Detect which cell encompasses the target text, then output its (x, y) center coordinate. 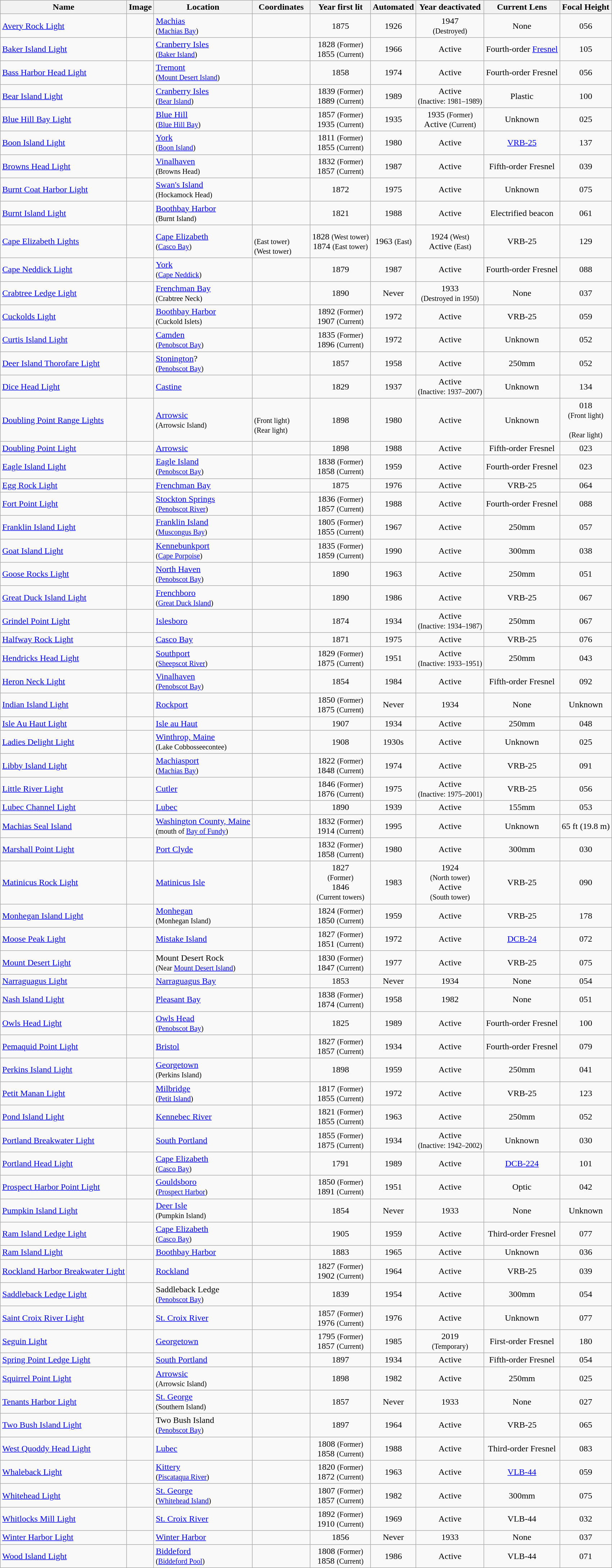
Active(Inactive: 1981–1989) (450, 96)
Electrified beacon (522, 213)
Portland Breakwater Light (64, 1140)
Georgetown(Perkins Island) (203, 1070)
Matinicus Isle (203, 883)
1995 (393, 826)
Blue Hill(Blue Hill Bay) (203, 120)
Boothbay Harbor(Burnt Island) (203, 213)
Spring Point Ledge Light (64, 1360)
Mistake Island (203, 939)
65 ft (19.8 m) (586, 826)
048 (586, 724)
Washington County, Maine(mouth of Bay of Fundy) (203, 826)
083 (586, 1448)
Frenchman Bay (203, 485)
Seguin Light (64, 1341)
Great Duck Island Light (64, 598)
Frenchman Bay(Crabtree Neck) (203, 293)
042 (586, 1187)
1857 (Former)1976 (Current) (340, 1317)
Active(Inactive: 1942–2002) (450, 1140)
1817 (Former)1855 (Current) (340, 1094)
1924(North tower)Active(South tower) (450, 883)
1827 (Former)1846 (Current towers) (340, 883)
Boon Island Light (64, 143)
Bear Island Light (64, 96)
064 (586, 485)
Grindel Point Light (64, 621)
1908 (340, 742)
123 (586, 1094)
West Quoddy Head Light (64, 1448)
1824 (Former)1850 (Current) (340, 916)
Pleasant Bay (203, 999)
Burnt Island Light (64, 213)
1855 (Former)1875 (Current) (340, 1140)
Monhegan(Monhegan Island) (203, 916)
1935 (Former)Active (Current) (450, 120)
Kennebunkport(Cape Porpoise) (203, 551)
Active(Inactive: 1975–2001) (450, 789)
DCB-24 (522, 939)
Rockport (203, 705)
076 (586, 639)
Pond Island Light (64, 1117)
Monhegan Island Light (64, 916)
Rockland (203, 1271)
1829 (Former)1875 (Current) (340, 658)
065 (586, 1425)
Plastic (522, 96)
Goat Island Light (64, 551)
038 (586, 551)
1969 (393, 1519)
Saddleback Ledge(Penobscot Bay) (203, 1294)
Stockton Springs(Penobscot River) (203, 504)
Saint Croix River Light (64, 1317)
Mount Desert Rock(Near Mount Desert Island) (203, 963)
1879 (340, 269)
Biddeford(Biddeford Pool) (203, 1556)
129 (586, 241)
Automated (393, 7)
Whitlocks Mill Light (64, 1519)
1924 (West)Active (East) (450, 241)
091 (586, 765)
1850 (Former)1891 (Current) (340, 1187)
1907 (340, 724)
1963 (East) (393, 241)
1858 (340, 73)
1874 (340, 621)
Blue Hill Bay Light (64, 120)
1807 (Former)1857 (Current) (340, 1495)
Whaleback Light (64, 1472)
043 (586, 658)
Machiasport(Machias Bay) (203, 765)
1839 (340, 1294)
092 (586, 682)
North Haven(Penobscot Bay) (203, 574)
Indian Island Light (64, 705)
1805 (Former)1855 (Current) (340, 527)
Eagle Island Light (64, 467)
041 (586, 1070)
Whitehead Light (64, 1495)
Isle Au Haut Light (64, 724)
Frenchboro(Great Duck Island) (203, 598)
Burnt Coat Harbor Light (64, 189)
Baker Island Light (64, 49)
Doubling Point Light (64, 448)
1821 (340, 213)
York(Cape Neddick) (203, 269)
1820 (Former)1872 (Current) (340, 1472)
Pemaquid Point Light (64, 1047)
Port Clyde (203, 850)
1965 (393, 1252)
1832 (Former)1914 (Current) (340, 826)
Ram Island Light (64, 1252)
Pumpkin Island Light (64, 1210)
1985 (393, 1341)
Bass Harbor Head Light (64, 73)
Avery Rock Light (64, 26)
1892 (Former)1910 (Current) (340, 1519)
DCB-224 (522, 1163)
1791 (340, 1163)
(East tower) (West tower) (281, 241)
1937 (393, 387)
Deer Isle(Pumpkin Island) (203, 1210)
Deer Island Thorofare Light (64, 364)
Matinicus Rock Light (64, 883)
1990 (393, 551)
1821 (Former)1855 (Current) (340, 1117)
Libby Island Light (64, 765)
Islesboro (203, 621)
Winter Harbor (203, 1537)
1829 (340, 387)
Vinalhaven(Penobscot Bay) (203, 682)
Ram Island Ledge Light (64, 1234)
Doubling Point Range Lights (64, 420)
Rockland Harbor Breakwater Light (64, 1271)
1984 (393, 682)
Casco Bay (203, 639)
York(Boon Island) (203, 143)
Ladies Delight Light (64, 742)
Browns Head Light (64, 166)
2019 (Temporary) (450, 1341)
036 (586, 1252)
Wood Island Light (64, 1556)
1828 (West tower)1874 (East tower) (340, 241)
1954 (393, 1294)
1933(Destroyed in 1950) (450, 293)
Cutler (203, 789)
1926 (393, 26)
1836 (Former)1857 (Current) (340, 504)
1827 (Former)1902 (Current) (340, 1271)
072 (586, 939)
1839 (Former)1889 (Current) (340, 96)
1856 (340, 1537)
Prospect Harbor Point Light (64, 1187)
Cranberry Isles(Bear Island) (203, 96)
Name (64, 7)
Mount Desert Light (64, 963)
Camden(Penobscot Bay) (203, 340)
Halfway Rock Light (64, 639)
1871 (340, 639)
1967 (393, 527)
Owls Head(Penobscot Bay) (203, 1023)
1822 (Former)1848 (Current) (340, 765)
Lubec Channel Light (64, 807)
Active(Inactive: 1934–1987) (450, 621)
Machias(Machias Bay) (203, 26)
Tenants Harbor Light (64, 1402)
1825 (340, 1023)
1853 (340, 981)
Boothbay Harbor(Cuckold Islets) (203, 317)
061 (586, 213)
Boothbay Harbor (203, 1252)
Cranberry Isles(Baker Island) (203, 49)
Castine (203, 387)
1930s (393, 742)
Bristol (203, 1047)
1827 (Former)1851 (Current) (340, 939)
134 (586, 387)
Current Lens (522, 7)
1935 (393, 120)
Arrowsic (203, 448)
1832 (Former)1857 (Current) (340, 166)
Eagle Island(Penobscot Bay) (203, 467)
1811 (Former)1855 (Current) (340, 143)
178 (586, 916)
Swan's Island(Hockamock Head) (203, 189)
Coordinates (281, 7)
Narraguagus Bay (203, 981)
Saddleback Ledge Light (64, 1294)
Vinalhaven(Browns Head) (203, 166)
Active(Inactive: 1937–2007) (450, 387)
Hendricks Head Light (64, 658)
053 (586, 807)
Cape Neddick Light (64, 269)
018 (Front light)(Rear light) (586, 420)
Kennebec River (203, 1117)
(Front light) (Rear light) (281, 420)
Kittery(Piscataqua River) (203, 1472)
Petit Manan Light (64, 1094)
Year deactivated (450, 7)
079 (586, 1047)
Little River Light (64, 789)
Franklin Island(Muscongus Bay) (203, 527)
Egg Rock Light (64, 485)
Two Bush Island(Penobscot Bay) (203, 1425)
Optic (522, 1187)
1827 (Former)1857 (Current) (340, 1047)
St. George(Southern Island) (203, 1402)
Marshall Point Light (64, 850)
1838 (Former)1858 (Current) (340, 467)
Two Bush Island Light (64, 1425)
1966 (393, 49)
1947(Destroyed) (450, 26)
1905 (340, 1234)
Year first lit (340, 7)
Squirrel Point Light (64, 1378)
1857 (Former)1935 (Current) (340, 120)
101 (586, 1163)
1835 (Former)1896 (Current) (340, 340)
105 (586, 49)
Winter Harbor Light (64, 1537)
1838 (Former)1874 (Current) (340, 999)
1828 (Former)1855 (Current) (340, 49)
Tremont(Mount Desert Island) (203, 73)
1872 (340, 189)
1850 (Former)1875 (Current) (340, 705)
Southport(Sheepscot River) (203, 658)
090 (586, 883)
1795 (Former)1857 (Current) (340, 1341)
032 (586, 1519)
Milbridge(Petit Island) (203, 1094)
1939 (393, 807)
Machias Seal Island (64, 826)
Active(Inactive: 1933–1951) (450, 658)
155mm (522, 807)
Nash Island Light (64, 999)
Georgetown (203, 1341)
Perkins Island Light (64, 1070)
Fort Point Light (64, 504)
1830 (Former)1847 (Current) (340, 963)
071 (586, 1556)
Cuckolds Light (64, 317)
180 (586, 1341)
Focal Height (586, 7)
Crabtree Ledge Light (64, 293)
Winthrop, Maine(Lake Cobbosseecontee) (203, 742)
Heron Neck Light (64, 682)
1835 (Former)1859 (Current) (340, 551)
Stonington?(Penobscot Bay) (203, 364)
Curtis Island Light (64, 340)
Gouldsboro(Prospect Harbor) (203, 1187)
Owls Head Light (64, 1023)
Goose Rocks Light (64, 574)
First-order Fresnel (522, 1341)
Portland Head Light (64, 1163)
Franklin Island Light (64, 527)
Cape Elizabeth Lights (64, 241)
1892 (Former)1907 (Current) (340, 317)
Dice Head Light (64, 387)
1883 (340, 1252)
1832 (Former)1858 (Current) (340, 850)
Narraguagus Light (64, 981)
Moose Peak Light (64, 939)
St. George(Whitehead Island) (203, 1495)
137 (586, 143)
1977 (393, 963)
Isle au Haut (203, 724)
Image (140, 7)
1846 (Former)1876 (Current) (340, 789)
057 (586, 527)
027 (586, 1402)
Location (203, 7)
1983 (393, 883)
